Identify which cell holds the provided text, then report its [X, Y] central coordinate. 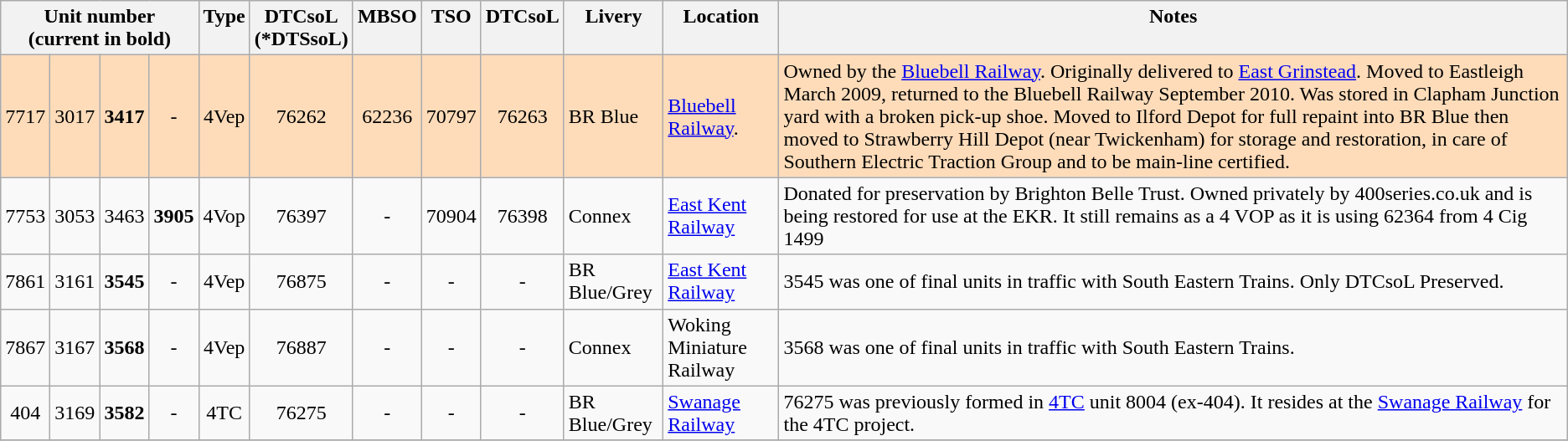
3169 [75, 413]
Notes [1173, 28]
76262 [302, 116]
62236 [387, 116]
76887 [302, 347]
TSO [451, 28]
70797 [451, 116]
76263 [523, 116]
70904 [451, 216]
3582 [124, 413]
76398 [523, 216]
4TC [224, 413]
DTCsoL (*DTSsoL) [302, 28]
3545 [124, 281]
76275 [302, 413]
3463 [124, 216]
7717 [25, 116]
7867 [25, 347]
BR Blue [613, 116]
Livery [613, 28]
7753 [25, 216]
Bluebell Railway. [721, 116]
3905 [174, 216]
3053 [75, 216]
MBSO [387, 28]
Location [721, 28]
76397 [302, 216]
3568 was one of final units in traffic with South Eastern Trains. [1173, 347]
Type [224, 28]
7861 [25, 281]
404 [25, 413]
3545 was one of final units in traffic with South Eastern Trains. Only DTCsoL Preserved. [1173, 281]
3568 [124, 347]
76275 was previously formed in 4TC unit 8004 (ex-404). It resides at the Swanage Railway for the 4TC project. [1173, 413]
4Vop [224, 216]
Swanage Railway [721, 413]
DTCsoL [523, 28]
3017 [75, 116]
3167 [75, 347]
Woking Miniature Railway [721, 347]
3161 [75, 281]
76875 [302, 281]
Unit number (current in bold) [100, 28]
3417 [124, 116]
